Search for the cell housing the specified text and yield its (X, Y) center coordinate. 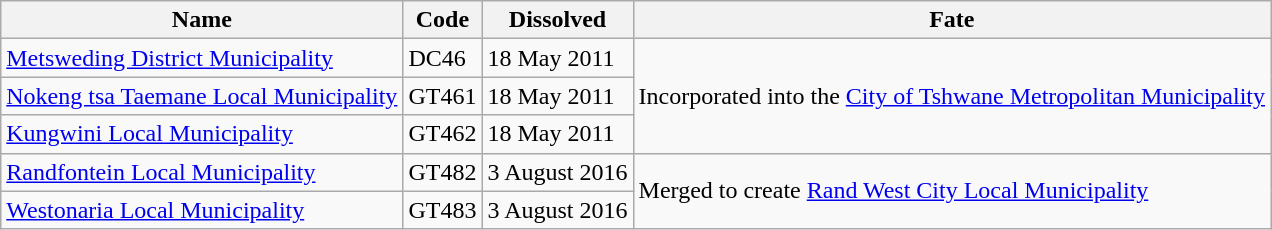
GT461 (442, 96)
Metsweding District Municipality (202, 58)
Dissolved (558, 20)
DC46 (442, 58)
Westonaria Local Municipality (202, 210)
Incorporated into the City of Tshwane Metropolitan Municipality (952, 96)
Fate (952, 20)
Kungwini Local Municipality (202, 134)
Code (442, 20)
Randfontein Local Municipality (202, 172)
Name (202, 20)
GT483 (442, 210)
Nokeng tsa Taemane Local Municipality (202, 96)
GT482 (442, 172)
GT462 (442, 134)
Merged to create Rand West City Local Municipality (952, 191)
